Pinpoint the cell where the given text exists, returning its (x, y) midpoint coordinate. 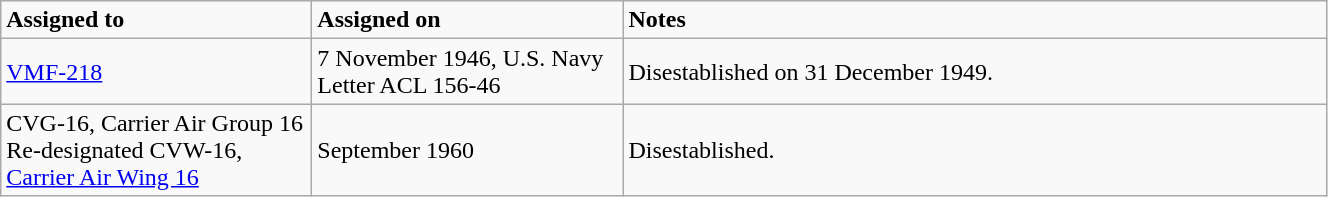
September 1960 (468, 150)
Notes (975, 20)
Assigned to (156, 20)
CVG-16, Carrier Air Group 16Re-designated CVW-16, Carrier Air Wing 16 (156, 150)
7 November 1946, U.S. Navy Letter ACL 156-46 (468, 72)
Assigned on (468, 20)
VMF-218 (156, 72)
Disestablished. (975, 150)
Disestablished on 31 December 1949. (975, 72)
